Identify which cell holds the provided text, then report its (x, y) central coordinate. 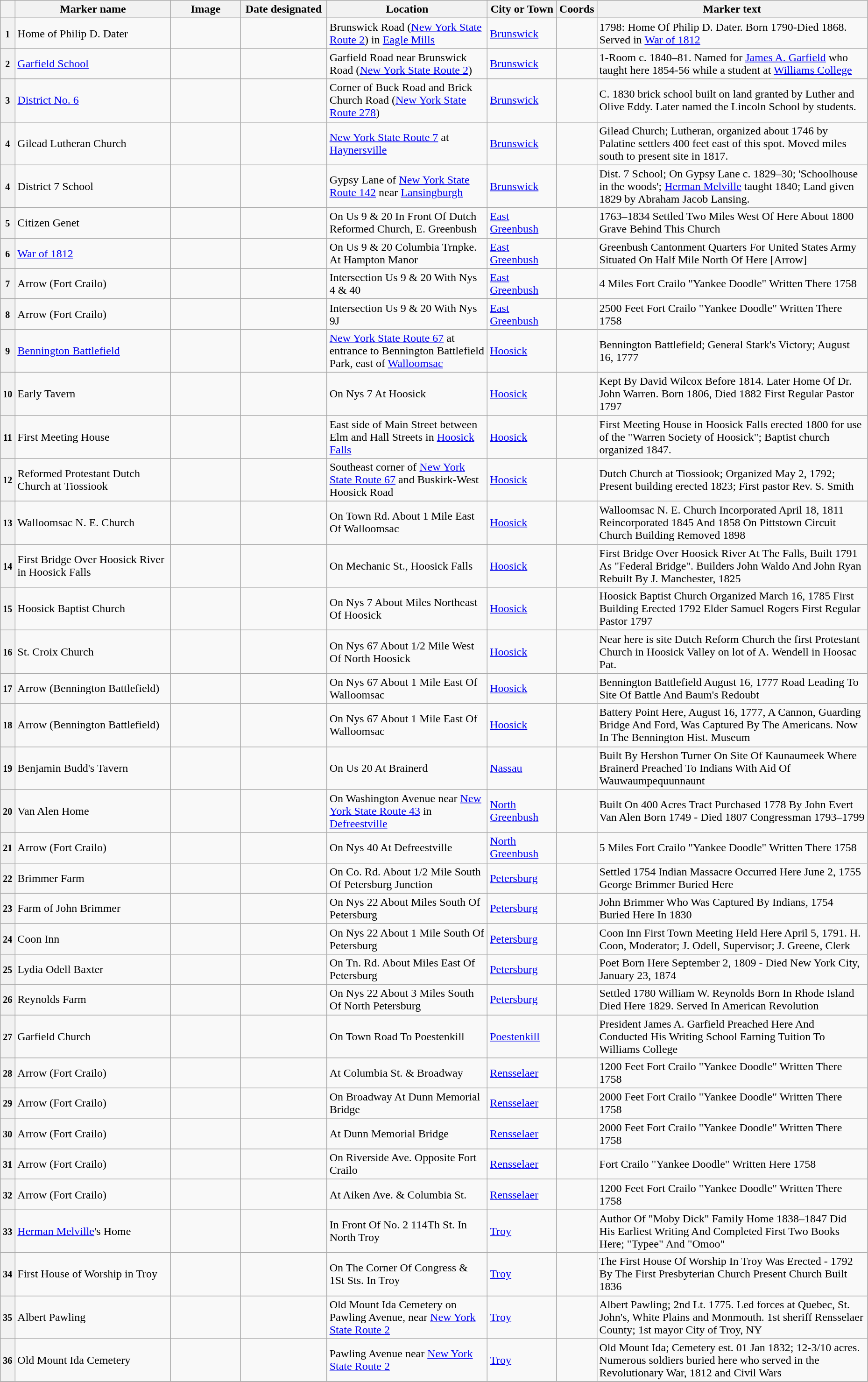
Intersection Us 9 & 20 With Nys 4 & 40 (407, 284)
33 (7, 1231)
12 (7, 480)
On Co. Rd. About 1/2 Mile South Of Petersburg Junction (407, 878)
10 (7, 394)
5 (7, 223)
24 (7, 938)
Corner of Buck Road and Brick Church Road (New York State Route 278) (407, 100)
The First House Of Worship In Troy Was Erected - 1792 By The First Presbyterian Church Present Church Built 1836 (732, 1274)
27 (7, 1036)
First Meeting House (93, 437)
New York State Route 7 at Haynersville (407, 143)
Built On 400 Acres Tract Purchased 1778 By John Evert Van Alen Born 1749 - Died 1807 Congressman 1793–1799 (732, 811)
Lydia Odell Baxter (93, 969)
Poet Born Here September 2, 1809 - Died New York City, January 23, 1874 (732, 969)
1763–1834 Settled Two Miles West Of Here About 1800 Grave Behind This Church (732, 223)
Settled 1754 Indian Massacre Occurred Here June 2, 1755 George Brimmer Buried Here (732, 878)
Albert Pawling; 2nd Lt. 1775. Led forces at Quebec, St. John's, White Plains and Monmouth. 1st sheriff Rensselaer County; 1st mayor City of Troy, NY (732, 1317)
On Us 9 & 20 Columbia Trnpke. At Hampton Manor (407, 253)
On Us 20 At Brainerd (407, 768)
On Nys 22 About 3 Miles South Of North Petersburg (407, 999)
Marker text (732, 9)
Kept By David Wilcox Before 1814. Later Home Of Dr. John Warren. Born 1806, Died 1882 First Regular Pastor 1797 (732, 394)
Van Alen Home (93, 811)
Bennington Battlefield (93, 351)
Benjamin Budd's Tavern (93, 768)
15 (7, 609)
Old Mount Ida; Cemetery est. 01 Jan 1832; 12-3/10 acres. Numerous soldiers buried here who served in the Revolutionary War, 1812 and Civil Wars (732, 1360)
Fort Crailo "Yankee Doodle" Written Here 1758 (732, 1164)
28 (7, 1073)
17 (7, 688)
1 (7, 34)
Reynolds Farm (93, 999)
Walloomsac N. E. Church Incorporated April 18, 1811 Reincorporated 1845 And 1858 On Pittstown Circuit Church Building Removed 1898 (732, 523)
4 Miles Fort Crailo "Yankee Doodle" Written There 1758 (732, 284)
Brunswick Road (New York State Route 2) in Eagle Mills (407, 34)
Bennington Battlefield; General Stark's Victory; August 16, 1777 (732, 351)
Gilead Church; Lutheran, organized about 1746 by Palatine settlers 400 feet east of this spot. Moved miles south to present site in 1817. (732, 143)
36 (7, 1360)
Farm of John Brimmer (93, 909)
Herman Melville's Home (93, 1231)
On Nys 7 At Hoosick (407, 394)
30 (7, 1134)
Location (407, 9)
District No. 6 (93, 100)
District 7 School (93, 186)
Coon Inn First Town Meeting Held Here April 5, 1791. H. Coon, Moderator; J. Odell, Supervisor; J. Greene, Clerk (732, 938)
On Nys 7 About Miles Northeast Of Hoosick (407, 609)
St. Croix Church (93, 652)
On Tn. Rd. About Miles East Of Petersburg (407, 969)
On Town Road To Poestenkill (407, 1036)
18 (7, 725)
Intersection Us 9 & 20 With Nys 9J (407, 314)
23 (7, 909)
President James A. Garfield Preached Here And Conducted His Writing School Earning Tuition To Williams College (732, 1036)
Reformed Protestant Dutch Church at Tiossiook (93, 480)
Settled 1780 William W. Reynolds Born In Rhode Island Died Here 1829. Served In American Revolution (732, 999)
Brimmer Farm (93, 878)
Near here is site Dutch Reform Church the first Protestant Church in Hoosick Valley on lot of A. Wendell in Hoosac Pat. (732, 652)
First House of Worship in Troy (93, 1274)
13 (7, 523)
Dutch Church at Tiossiook; Organized May 2, 1792; Present building erected 1823; First pastor Rev. S. Smith (732, 480)
Author Of "Moby Dick" Family Home 1838–1847 Did His Earliest Writing And Completed First Two Books Here; "Typee" And "Omoo" (732, 1231)
East side of Main Street between Elm and Hall Streets in Hoosick Falls (407, 437)
On Nys 22 About Miles South Of Petersburg (407, 909)
20 (7, 811)
Pawling Avenue near New York State Route 2 (407, 1360)
2500 Feet Fort Crailo "Yankee Doodle" Written There 1758 (732, 314)
Date designated (283, 9)
26 (7, 999)
34 (7, 1274)
On Riverside Ave. Opposite Fort Crailo (407, 1164)
On Broadway At Dunn Memorial Bridge (407, 1104)
Coords (577, 9)
On Washington Avenue near New York State Route 43 in Defreestville (407, 811)
In Front Of No. 2 114Th St. In North Troy (407, 1231)
Old Mount Ida Cemetery (93, 1360)
Citizen Genet (93, 223)
3 (7, 100)
Marker name (93, 9)
21 (7, 848)
On Nys 22 About 1 Mile South Of Petersburg (407, 938)
Hoosick Baptist Church (93, 609)
On Nys 40 At Defreestville (407, 848)
Nassau (522, 768)
11 (7, 437)
On Town Rd. About 1 Mile East Of Walloomsac (407, 523)
Albert Pawling (93, 1317)
On The Corner Of Congress & 1St Sts. In Troy (407, 1274)
At Aiken Ave. & Columbia St. (407, 1194)
14 (7, 566)
32 (7, 1194)
At Dunn Memorial Bridge (407, 1134)
Hoosick Baptist Church Organized March 16, 1785 First Building Erected 1792 Elder Samuel Rogers First Regular Pastor 1797 (732, 609)
Garfield Church (93, 1036)
2 (7, 63)
Southeast corner of New York State Route 67 and Buskirk-West Hoosick Road (407, 480)
Garfield Road near Brunswick Road (New York State Route 2) (407, 63)
29 (7, 1104)
On Mechanic St., Hoosick Falls (407, 566)
Battery Point Here, August 16, 1777, A Cannon, Guarding Bridge And Ford, Was Captured By The Americans. Now In The Bennington Hist. Museum (732, 725)
Gypsy Lane of New York State Route 142 near Lansingburgh (407, 186)
35 (7, 1317)
First Meeting House in Hoosick Falls erected 1800 for use of the "Warren Society of Hoosick"; Baptist church organized 1847. (732, 437)
9 (7, 351)
War of 1812 (93, 253)
Dist. 7 School; On Gypsy Lane c. 1829–30; 'Schoolhouse in the woods'; Herman Melville taught 1840; Land given 1829 by Abraham Jacob Lansing. (732, 186)
16 (7, 652)
John Brimmer Who Was Captured By Indians, 1754 Buried Here In 1830 (732, 909)
8 (7, 314)
6 (7, 253)
C. 1830 brick school built on land granted by Luther and Olive Eddy. Later named the Lincoln School by students. (732, 100)
Walloomsac N. E. Church (93, 523)
Greenbush Cantonment Quarters For United States Army Situated On Half Mile North Of Here [Arrow] (732, 253)
First Bridge Over Hoosick River in Hoosick Falls (93, 566)
Early Tavern (93, 394)
1-Room c. 1840–81. Named for James A. Garfield who taught here 1854-56 while a student at Williams College (732, 63)
New York State Route 67 at entrance to Bennington Battlefield Park, east of Walloomsac (407, 351)
5 Miles Fort Crailo "Yankee Doodle" Written There 1758 (732, 848)
On Nys 67 About 1/2 Mile West Of North Hoosick (407, 652)
On Us 9 & 20 In Front Of Dutch Reformed Church, E. Greenbush (407, 223)
7 (7, 284)
Built By Hershon Turner On Site Of Kaunaumeek Where Brainerd Preached To Indians With Aid Of Wauwaumpequunnaunt (732, 768)
At Columbia St. & Broadway (407, 1073)
Old Mount Ida Cemetery on Pawling Avenue, near New York State Route 2 (407, 1317)
31 (7, 1164)
Poestenkill (522, 1036)
Image (205, 9)
19 (7, 768)
Garfield School (93, 63)
Home of Philip D. Dater (93, 34)
22 (7, 878)
Bennington Battlefield August 16, 1777 Road Leading To Site Of Battle And Baum's Redoubt (732, 688)
Coon Inn (93, 938)
City or Town (522, 9)
1798: Home Of Philip D. Dater. Born 1790-Died 1868. Served in War of 1812 (732, 34)
25 (7, 969)
First Bridge Over Hoosick River At The Falls, Built 1791 As "Federal Bridge". Builders John Waldo And John Ryan Rebuilt By J. Manchester, 1825 (732, 566)
Gilead Lutheran Church (93, 143)
